Return the [X, Y] coordinate for the center point of the cell that contains the specified text.  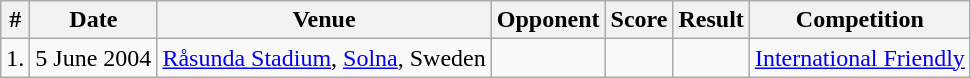
International Friendly [860, 58]
Score [639, 20]
Date [94, 20]
Råsunda Stadium, Solna, Sweden [324, 58]
# [16, 20]
1. [16, 58]
Competition [860, 20]
Opponent [548, 20]
Result [711, 20]
5 June 2004 [94, 58]
Venue [324, 20]
